Find where the given text appears and provide that cell's center as [X, Y] coordinate. 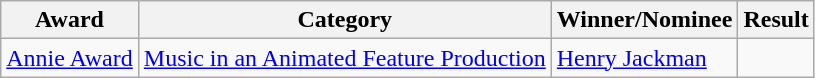
Annie Award [70, 58]
Result [776, 20]
Category [344, 20]
Music in an Animated Feature Production [344, 58]
Award [70, 20]
Henry Jackman [644, 58]
Winner/Nominee [644, 20]
